Locate the cell with the specified text and output its (X, Y) center coordinate. 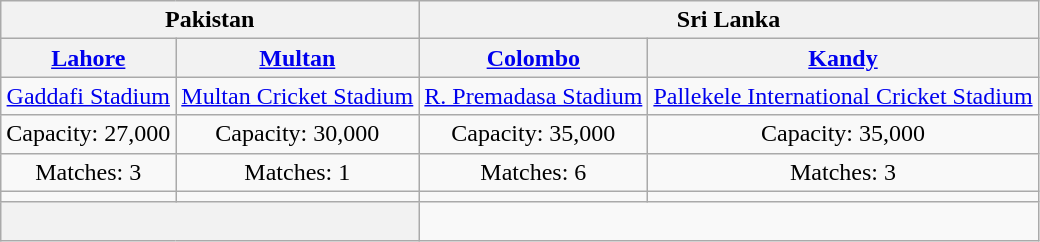
Lahore (88, 58)
Sri Lanka (728, 20)
R. Premadasa Stadium (534, 96)
Pakistan (210, 20)
Kandy (843, 58)
Multan Cricket Stadium (298, 96)
Pallekele International Cricket Stadium (843, 96)
Matches: 1 (298, 172)
Colombo (534, 58)
Capacity: 30,000 (298, 134)
Multan (298, 58)
Capacity: 27,000 (88, 134)
Matches: 6 (534, 172)
Gaddafi Stadium (88, 96)
